Return the (X, Y) coordinate for the center point of the cell that contains the specified text.  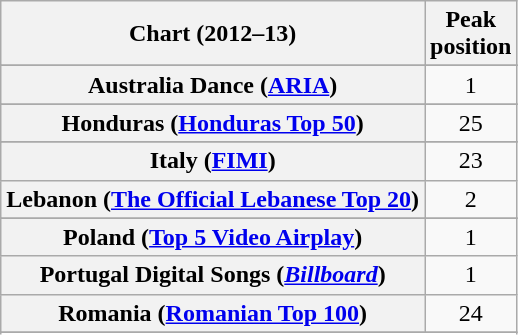
2 (471, 199)
Chart (2012–13) (213, 34)
Honduras (Honduras Top 50) (213, 123)
24 (471, 313)
Portugal Digital Songs (Billboard) (213, 275)
Lebanon (The Official Lebanese Top 20) (213, 199)
Australia Dance (ARIA) (213, 85)
25 (471, 123)
Romania (Romanian Top 100) (213, 313)
Poland (Top 5 Video Airplay) (213, 237)
Peakposition (471, 34)
Italy (FIMI) (213, 161)
23 (471, 161)
